From the cell containing the given text, extract its center point as (x, y) coordinate. 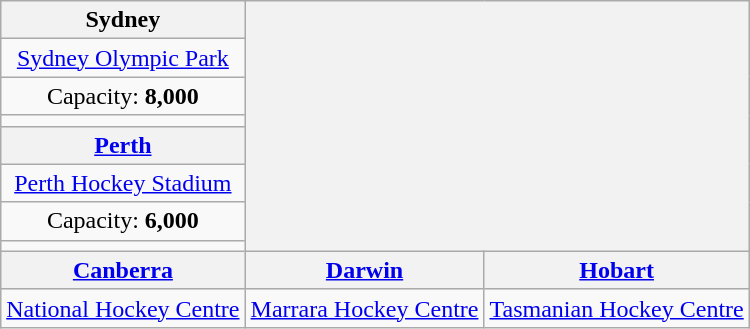
Capacity: 8,000 (123, 96)
Capacity: 6,000 (123, 221)
National Hockey Centre (123, 308)
Sydney Olympic Park (123, 58)
Darwin (364, 270)
Canberra (123, 270)
Sydney (123, 20)
Perth (123, 145)
Marrara Hockey Centre (364, 308)
Perth Hockey Stadium (123, 183)
Hobart (616, 270)
Tasmanian Hockey Centre (616, 308)
